Extract the (X, Y) coordinate from the center of the cell holding the provided text.  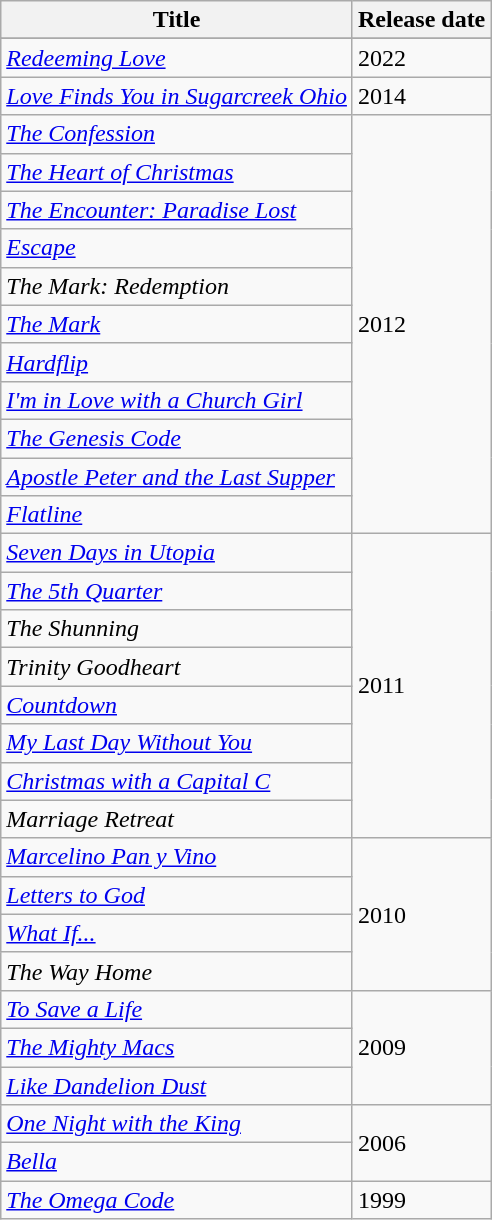
Escape (177, 248)
2011 (421, 686)
Countdown (177, 705)
The Encounter: Paradise Lost (177, 210)
I'm in Love with a Church Girl (177, 400)
The Genesis Code (177, 438)
Like Dandelion Dust (177, 1085)
Marriage Retreat (177, 819)
2010 (421, 914)
Hardflip (177, 362)
To Save a Life (177, 1009)
The 5th Quarter (177, 591)
Seven Days in Utopia (177, 553)
Love Finds You in Sugarcreek Ohio (177, 96)
2009 (421, 1047)
The Mighty Macs (177, 1047)
Christmas with a Capital C (177, 781)
Flatline (177, 515)
The Way Home (177, 971)
What If... (177, 933)
Title (177, 20)
2014 (421, 96)
2022 (421, 58)
The Shunning (177, 629)
Marcelino Pan y Vino (177, 857)
1999 (421, 1200)
The Mark (177, 324)
2012 (421, 324)
Apostle Peter and the Last Supper (177, 477)
One Night with the King (177, 1124)
The Heart of Christmas (177, 172)
Bella (177, 1162)
Release date (421, 20)
Redeeming Love (177, 58)
My Last Day Without You (177, 743)
2006 (421, 1143)
The Mark: Redemption (177, 286)
The Omega Code (177, 1200)
Letters to God (177, 895)
The Confession (177, 134)
Trinity Goodheart (177, 667)
